Provide the (x, y) coordinate of the cell's center where the given text is located.  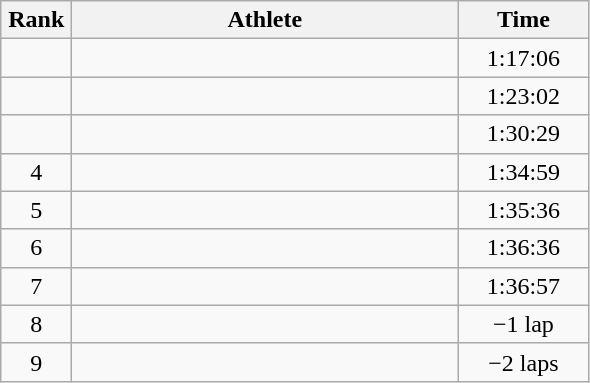
1:23:02 (524, 96)
1:17:06 (524, 58)
6 (36, 248)
1:30:29 (524, 134)
Rank (36, 20)
−1 lap (524, 324)
−2 laps (524, 362)
1:35:36 (524, 210)
1:36:36 (524, 248)
1:36:57 (524, 286)
Time (524, 20)
9 (36, 362)
5 (36, 210)
1:34:59 (524, 172)
8 (36, 324)
7 (36, 286)
4 (36, 172)
Athlete (265, 20)
